Provide the (X, Y) coordinate of the cell's center where the given text is located.  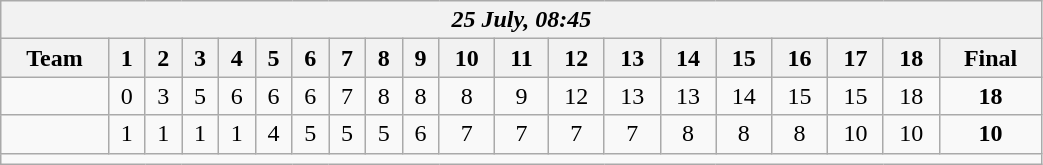
17 (856, 58)
11 (522, 58)
0 (126, 96)
16 (800, 58)
Final (990, 58)
2 (164, 58)
Team (55, 58)
25 July, 08:45 (522, 20)
